Determine the [X, Y] coordinate at the center of the cell enclosing the given text.  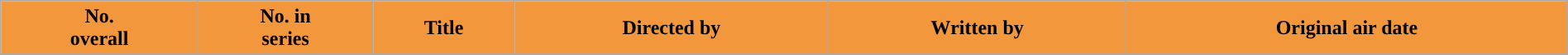
Original air date [1347, 28]
Directed by [672, 28]
No.overall [99, 28]
No. inseries [285, 28]
Written by [978, 28]
Title [443, 28]
